Find where the given text appears and provide that cell's center as (X, Y) coordinate. 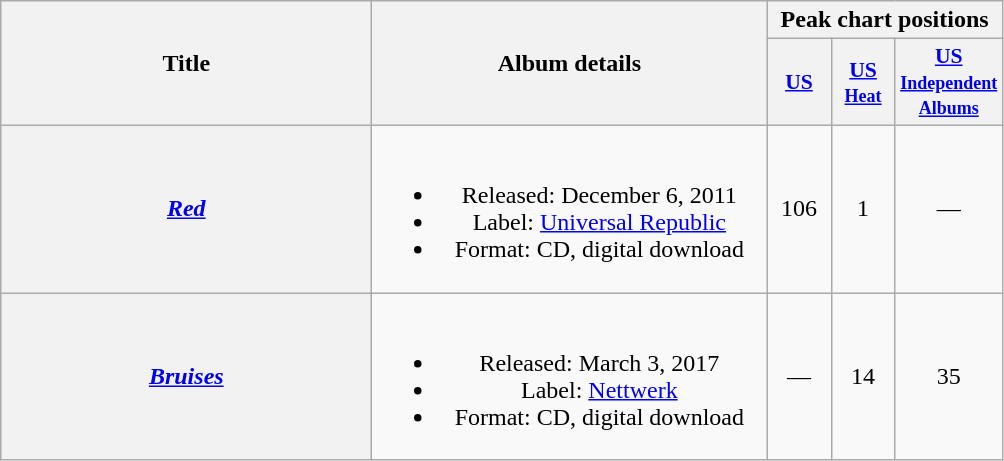
106 (799, 208)
1 (863, 208)
US (799, 82)
USHeat (863, 82)
Released: March 3, 2017Label: NettwerkFormat: CD, digital download (570, 376)
Released: December 6, 2011Label: Universal RepublicFormat: CD, digital download (570, 208)
Red (186, 208)
Album details (570, 64)
USIndependent Albums (948, 82)
14 (863, 376)
Bruises (186, 376)
Title (186, 64)
Peak chart positions (884, 20)
35 (948, 376)
